Identify which cell holds the provided text, then report its [X, Y] central coordinate. 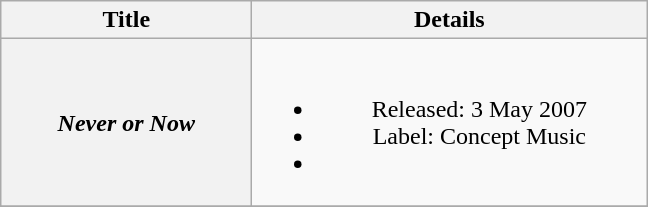
Released: 3 May 2007Label: Concept Music [450, 122]
Title [126, 20]
Details [450, 20]
Never or Now [126, 122]
